Provide the [X, Y] coordinate of the cell's center where the given text is located.  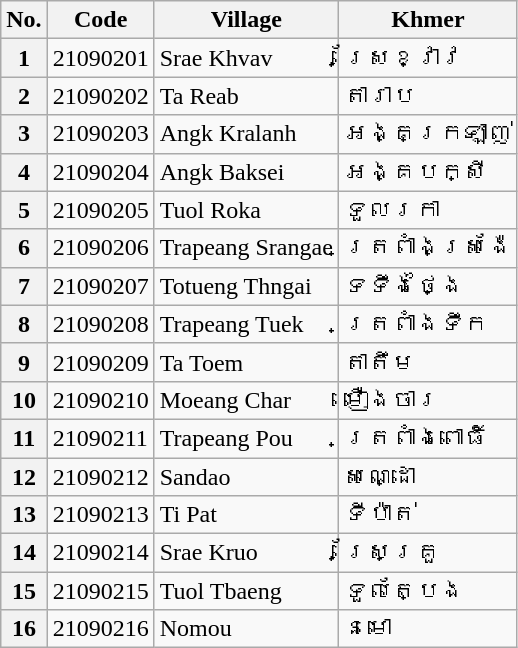
អង្គក្រឡាញ់ [428, 134]
Trapeang Pou [246, 438]
ត្រពាំងស្រង៉ែ [428, 248]
នមោ [428, 629]
4 [24, 172]
Trapeang Srangae [246, 248]
ត្រពាំងពោធិ៍ [428, 438]
Khmer [428, 20]
Angk Kralanh [246, 134]
21090214 [100, 553]
14 [24, 553]
Srae Khvav [246, 58]
Tuol Roka [246, 210]
21090202 [100, 96]
ស្រែខ្វាវ [428, 58]
21090207 [100, 286]
21090210 [100, 400]
21090204 [100, 172]
16 [24, 629]
Ta Toem [246, 362]
Angk Baksei [246, 172]
3 [24, 134]
2 [24, 96]
21090206 [100, 248]
Ti Pat [246, 515]
Tuol Tbaeng [246, 591]
Srae Kruo [246, 553]
ទទឹងថ្ងៃ [428, 286]
21090216 [100, 629]
8 [24, 324]
Trapeang Tuek [246, 324]
Nomou [246, 629]
21090203 [100, 134]
6 [24, 248]
13 [24, 515]
អង្គបក្សី [428, 172]
Totueng Thngai [246, 286]
21090205 [100, 210]
តារាប [428, 96]
No. [24, 20]
21090201 [100, 58]
21090212 [100, 477]
9 [24, 362]
ទួលត្បែង [428, 591]
11 [24, 438]
ទីប៉ាត់ [428, 515]
Moeang Char [246, 400]
12 [24, 477]
Code [100, 20]
ត្រពាំងទឹក [428, 324]
Ta Reab [246, 96]
តាតឹម [428, 362]
21090213 [100, 515]
21090215 [100, 591]
21090209 [100, 362]
21090211 [100, 438]
5 [24, 210]
Sandao [246, 477]
1 [24, 58]
15 [24, 591]
10 [24, 400]
Village [246, 20]
សណ្ដោ [428, 477]
ទួលរកា [428, 210]
7 [24, 286]
21090208 [100, 324]
មឿងចារ [428, 400]
ស្រែគ្រួ [428, 553]
